Return the [x, y] coordinate for the center point of the cell that contains the specified text.  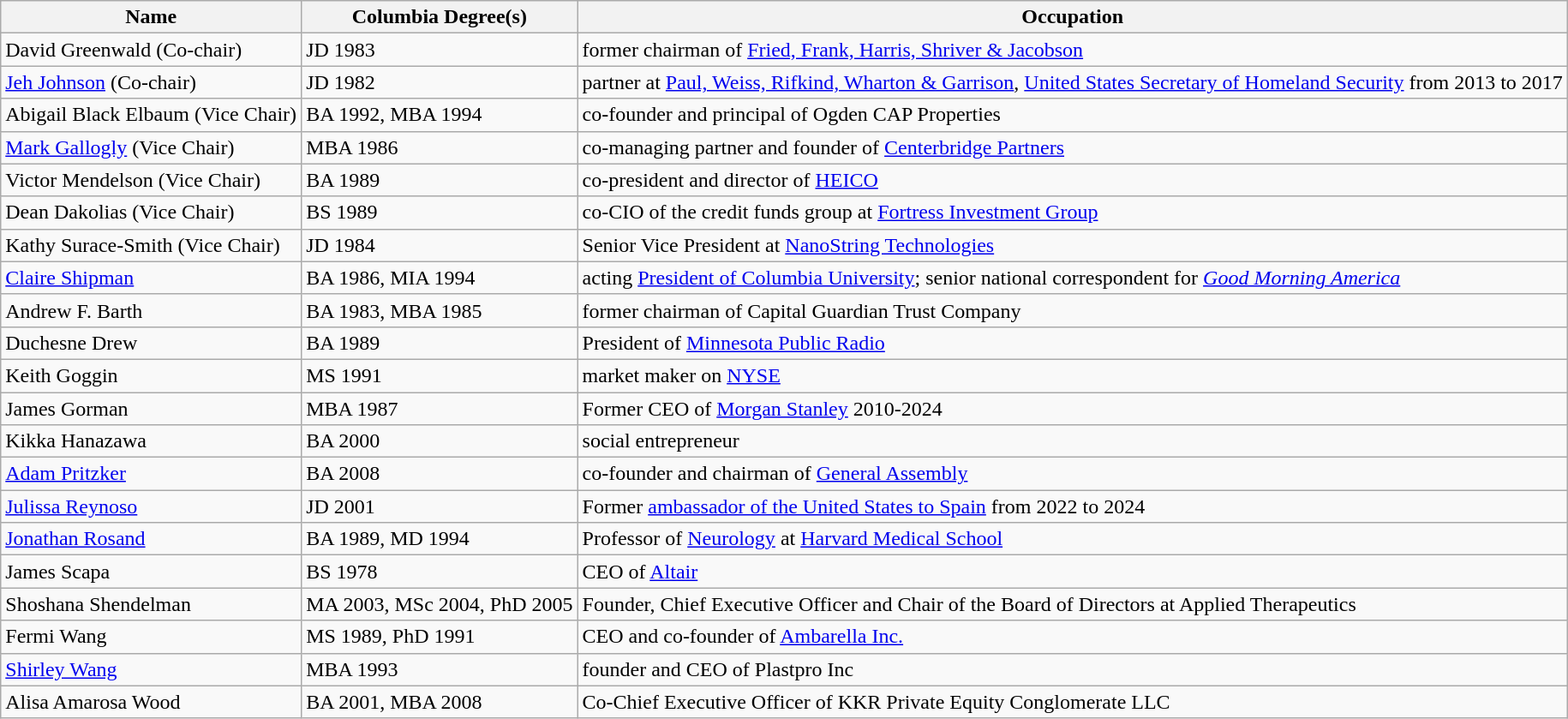
Victor Mendelson (Vice Chair) [151, 180]
co-CIO of the credit funds group at Fortress Investment Group [1073, 213]
founder and CEO of Plastpro Inc [1073, 669]
social entrepreneur [1073, 441]
Jonathan Rosand [151, 539]
Fermi Wang [151, 637]
Senior Vice President at NanoString Technologies [1073, 245]
BA 2008 [440, 474]
Shirley Wang [151, 669]
Professor of Neurology at Harvard Medical School [1073, 539]
CEO and co-founder of Ambarella Inc. [1073, 637]
Dean Dakolias (Vice Chair) [151, 213]
BS 1978 [440, 572]
Keith Goggin [151, 375]
MBA 1993 [440, 669]
Former CEO of Morgan Stanley 2010-2024 [1073, 409]
MBA 1986 [440, 147]
market maker on NYSE [1073, 375]
JD 1982 [440, 82]
BA 1992, MBA 1994 [440, 115]
former chairman of Fried, Frank, Harris, Shriver & Jacobson [1073, 50]
JD 1983 [440, 50]
co-managing partner and founder of Centerbridge Partners [1073, 147]
Mark Gallogly (Vice Chair) [151, 147]
Name [151, 17]
Kikka Hanazawa [151, 441]
Julissa Reynoso [151, 506]
Jeh Johnson (Co-chair) [151, 82]
Columbia Degree(s) [440, 17]
MBA 1987 [440, 409]
James Gorman [151, 409]
MA 2003, MSc 2004, PhD 2005 [440, 604]
Occupation [1073, 17]
BA 1986, MIA 1994 [440, 278]
co-president and director of HEICO [1073, 180]
partner at Paul, Weiss, Rifkind, Wharton & Garrison, United States Secretary of Homeland Security from 2013 to 2017 [1073, 82]
MS 1991 [440, 375]
James Scapa [151, 572]
BA 1989, MD 1994 [440, 539]
MS 1989, PhD 1991 [440, 637]
co-founder and principal of Ogden CAP Properties [1073, 115]
Kathy Surace-Smith (Vice Chair) [151, 245]
JD 1984 [440, 245]
acting President of Columbia University; senior national correspondent for Good Morning America [1073, 278]
Adam Pritzker [151, 474]
BA 2001, MBA 2008 [440, 702]
JD 2001 [440, 506]
Andrew F. Barth [151, 310]
President of Minnesota Public Radio [1073, 343]
David Greenwald (Co-chair) [151, 50]
Duchesne Drew [151, 343]
BS 1989 [440, 213]
Shoshana Shendelman [151, 604]
co-founder and chairman of General Assembly [1073, 474]
Founder, Chief Executive Officer and Chair of the Board of Directors at Applied Therapeutics [1073, 604]
Claire Shipman [151, 278]
Alisa Amarosa Wood [151, 702]
Co-Chief Executive Officer of KKR Private Equity Conglomerate LLC [1073, 702]
Former ambassador of the United States to Spain from 2022 to 2024 [1073, 506]
former chairman of Capital Guardian Trust Company [1073, 310]
BA 1983, MBA 1985 [440, 310]
BA 2000 [440, 441]
CEO of Altair [1073, 572]
Abigail Black Elbaum (Vice Chair) [151, 115]
